Identify which cell holds the provided text, then report its [X, Y] central coordinate. 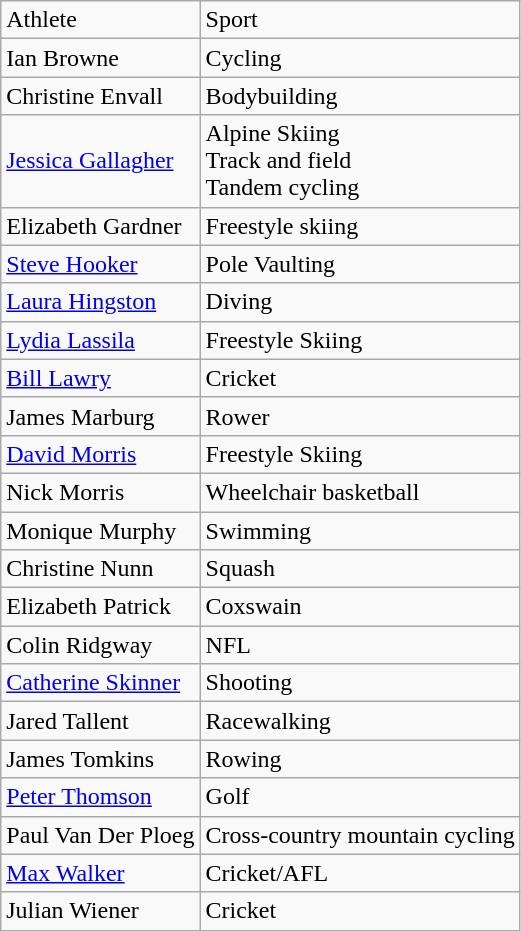
Peter Thomson [100, 797]
Jared Tallent [100, 721]
Shooting [360, 683]
Paul Van Der Ploeg [100, 835]
Elizabeth Patrick [100, 607]
Bill Lawry [100, 378]
Catherine Skinner [100, 683]
Christine Nunn [100, 569]
Steve Hooker [100, 264]
Swimming [360, 531]
Max Walker [100, 873]
Cross-country mountain cycling [360, 835]
David Morris [100, 454]
Coxswain [360, 607]
Cricket/AFL [360, 873]
NFL [360, 645]
Rowing [360, 759]
Elizabeth Gardner [100, 226]
Julian Wiener [100, 911]
Squash [360, 569]
Freestyle skiing [360, 226]
Rower [360, 416]
Jessica Gallagher [100, 161]
James Marburg [100, 416]
Christine Envall [100, 96]
James Tomkins [100, 759]
Sport [360, 20]
Nick Morris [100, 492]
Cycling [360, 58]
Laura Hingston [100, 302]
Pole Vaulting [360, 264]
Monique Murphy [100, 531]
Racewalking [360, 721]
Ian Browne [100, 58]
Diving [360, 302]
Alpine SkiingTrack and fieldTandem cycling [360, 161]
Bodybuilding [360, 96]
Colin Ridgway [100, 645]
Golf [360, 797]
Athlete [100, 20]
Lydia Lassila [100, 340]
Wheelchair basketball [360, 492]
